From the cell containing the given text, extract its center point as (X, Y) coordinate. 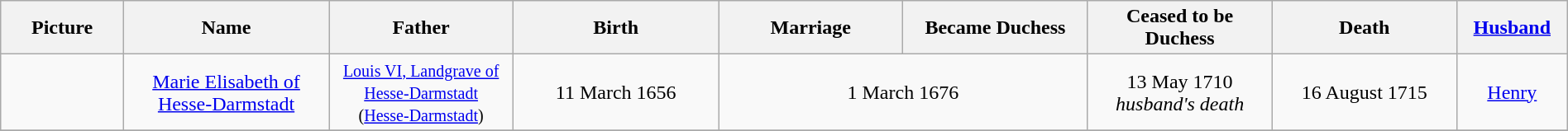
11 March 1656 (616, 92)
Picture (63, 28)
Birth (616, 28)
Father (422, 28)
Louis VI, Landgrave of Hesse-Darmstadt(Hesse-Darmstadt) (422, 92)
Name (227, 28)
Ceased to be Duchess (1179, 28)
Marriage (810, 28)
Became Duchess (996, 28)
13 May 1710husband's death (1179, 92)
Henry (1512, 92)
16 August 1715 (1365, 92)
1 March 1676 (903, 92)
Marie Elisabeth of Hesse-Darmstadt (227, 92)
Husband (1512, 28)
Death (1365, 28)
